Provide the [X, Y] coordinate of the cell's center where the given text is located.  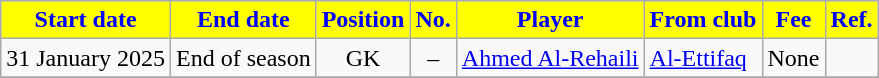
Ahmed Al-Rehaili [550, 58]
Al-Ettifaq [703, 58]
Player [550, 20]
End date [243, 20]
Fee [794, 20]
End of season [243, 58]
31 January 2025 [86, 58]
– [433, 58]
Start date [86, 20]
Position [363, 20]
No. [433, 20]
None [794, 58]
Ref. [852, 20]
GK [363, 58]
From club [703, 20]
